Detect which cell encompasses the target text, then output its (x, y) center coordinate. 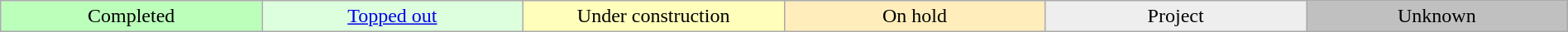
Topped out (392, 16)
Completed (131, 16)
Under construction (653, 16)
Project (1176, 16)
On hold (915, 16)
Unknown (1437, 16)
